Identify which cell holds the provided text, then report its (X, Y) central coordinate. 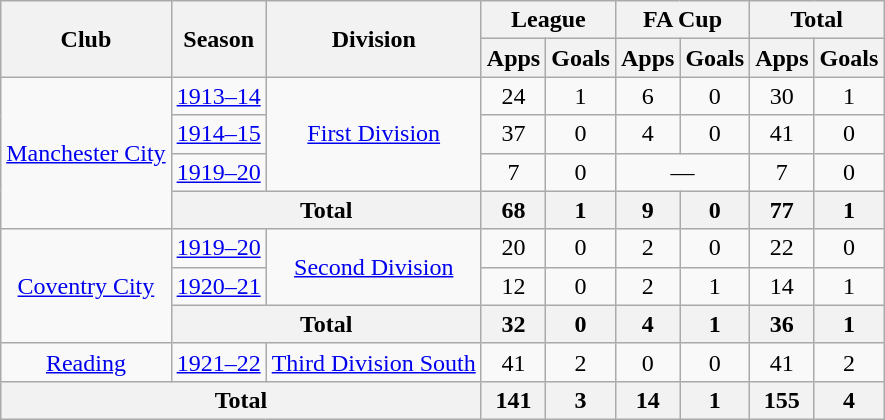
1914–15 (218, 134)
League (548, 20)
First Division (374, 134)
Third Division South (374, 362)
30 (782, 96)
Club (86, 39)
1913–14 (218, 96)
Manchester City (86, 153)
68 (513, 210)
20 (513, 248)
77 (782, 210)
141 (513, 400)
— (682, 172)
Coventry City (86, 286)
3 (581, 400)
1920–21 (218, 286)
1921–22 (218, 362)
Division (374, 39)
36 (782, 324)
Second Division (374, 267)
22 (782, 248)
Reading (86, 362)
FA Cup (682, 20)
6 (647, 96)
37 (513, 134)
12 (513, 286)
32 (513, 324)
Season (218, 39)
9 (647, 210)
155 (782, 400)
24 (513, 96)
